Provide the (X, Y) coordinate of the cell's center where the given text is located.  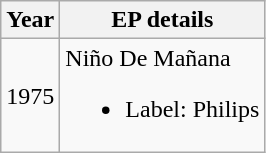
Year (30, 20)
1975 (30, 96)
Niño De MañanaLabel: Philips (162, 96)
EP details (162, 20)
